Detect which cell encompasses the target text, then output its [X, Y] center coordinate. 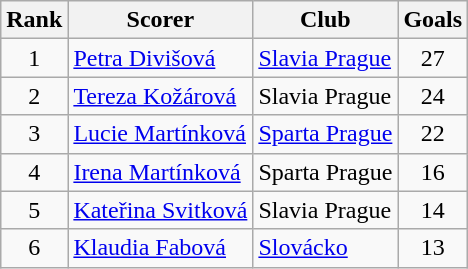
Petra Divišová [160, 58]
5 [34, 210]
Goals [433, 20]
4 [34, 172]
27 [433, 58]
Irena Martínková [160, 172]
Club [326, 20]
22 [433, 134]
Tereza Kožárová [160, 96]
Slovácko [326, 248]
Klaudia Fabová [160, 248]
14 [433, 210]
Lucie Martínková [160, 134]
Rank [34, 20]
3 [34, 134]
Kateřina Svitková [160, 210]
6 [34, 248]
2 [34, 96]
16 [433, 172]
1 [34, 58]
13 [433, 248]
24 [433, 96]
Scorer [160, 20]
